Determine the (x, y) coordinate at the center of the cell enclosing the given text.  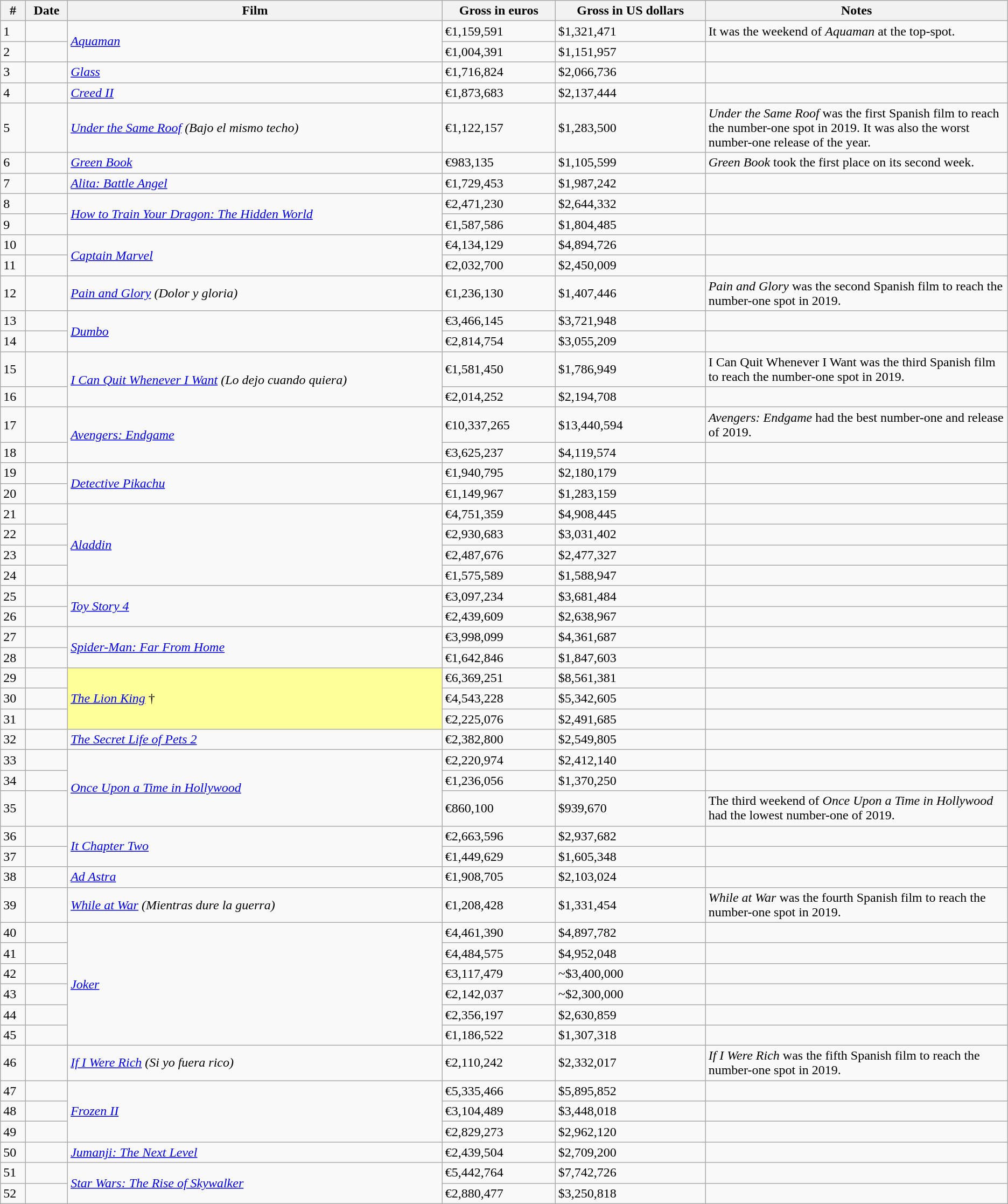
€2,880,477 (499, 1193)
€1,236,056 (499, 781)
Jumanji: The Next Level (255, 1152)
$3,250,818 (630, 1193)
Film (255, 11)
€1,208,428 (499, 905)
44 (13, 1014)
41 (13, 953)
$2,630,859 (630, 1014)
$8,561,381 (630, 678)
Gross in US dollars (630, 11)
€2,110,242 (499, 1063)
€4,543,228 (499, 699)
Avengers: Endgame (255, 435)
How to Train Your Dragon: The Hidden World (255, 214)
51 (13, 1173)
$1,307,318 (630, 1035)
42 (13, 973)
38 (13, 877)
While at War (Mientras dure la guerra) (255, 905)
$2,477,327 (630, 555)
47 (13, 1091)
Pain and Glory (Dolor y gloria) (255, 293)
37 (13, 857)
$2,412,140 (630, 760)
€3,117,479 (499, 973)
$1,283,500 (630, 128)
12 (13, 293)
$1,321,471 (630, 31)
49 (13, 1132)
7 (13, 183)
35 (13, 808)
$4,897,782 (630, 932)
Detective Pikachu (255, 483)
$13,440,594 (630, 424)
€3,104,489 (499, 1111)
€2,220,974 (499, 760)
€2,487,676 (499, 555)
$1,987,242 (630, 183)
33 (13, 760)
€4,484,575 (499, 953)
$5,342,605 (630, 699)
$1,283,159 (630, 493)
3 (13, 72)
$2,450,009 (630, 265)
$1,786,949 (630, 370)
€5,442,764 (499, 1173)
€3,998,099 (499, 637)
18 (13, 453)
€2,814,754 (499, 342)
€1,581,450 (499, 370)
€1,236,130 (499, 293)
$1,370,250 (630, 781)
Green Book (255, 163)
€3,625,237 (499, 453)
€4,751,359 (499, 514)
€2,382,800 (499, 740)
50 (13, 1152)
The Lion King † (255, 699)
€2,439,504 (499, 1152)
Joker (255, 984)
€5,335,466 (499, 1091)
9 (13, 224)
25 (13, 596)
28 (13, 658)
$1,151,957 (630, 52)
46 (13, 1063)
The third weekend of Once Upon a Time in Hollywood had the lowest number-one of 2019. (856, 808)
$4,894,726 (630, 245)
1 (13, 31)
$1,605,348 (630, 857)
$2,066,736 (630, 72)
$7,742,726 (630, 1173)
€2,356,197 (499, 1014)
$3,681,484 (630, 596)
Star Wars: The Rise of Skywalker (255, 1183)
$1,588,947 (630, 575)
8 (13, 204)
€1,122,157 (499, 128)
€2,142,037 (499, 994)
52 (13, 1193)
13 (13, 321)
31 (13, 719)
Avengers: Endgame had the best number-one and release of 2019. (856, 424)
$2,103,024 (630, 877)
$1,105,599 (630, 163)
€983,135 (499, 163)
22 (13, 534)
$2,332,017 (630, 1063)
30 (13, 699)
€1,004,391 (499, 52)
$939,670 (630, 808)
$4,119,574 (630, 453)
10 (13, 245)
36 (13, 836)
Once Upon a Time in Hollywood (255, 788)
€10,337,265 (499, 424)
The Secret Life of Pets 2 (255, 740)
€3,466,145 (499, 321)
Notes (856, 11)
If I Were Rich was the fifth Spanish film to reach the number-one spot in 2019. (856, 1063)
$3,448,018 (630, 1111)
$4,952,048 (630, 953)
$3,031,402 (630, 534)
€1,873,683 (499, 93)
$2,549,805 (630, 740)
$4,361,687 (630, 637)
# (13, 11)
Pain and Glory was the second Spanish film to reach the number-one spot in 2019. (856, 293)
$3,055,209 (630, 342)
39 (13, 905)
It was the weekend of Aquaman at the top-spot. (856, 31)
2 (13, 52)
Frozen II (255, 1111)
4 (13, 93)
Toy Story 4 (255, 606)
Under the Same Roof (Bajo el mismo techo) (255, 128)
€6,369,251 (499, 678)
€1,149,967 (499, 493)
€1,186,522 (499, 1035)
43 (13, 994)
Creed II (255, 93)
17 (13, 424)
34 (13, 781)
Under the Same Roof was the first Spanish film to reach the number-one spot in 2019. It was also the worst number-one release of the year. (856, 128)
$2,491,685 (630, 719)
$2,137,444 (630, 93)
26 (13, 616)
I Can Quit Whenever I Want (Lo dejo cuando quiera) (255, 379)
€3,097,234 (499, 596)
20 (13, 493)
Green Book took the first place on its second week. (856, 163)
$2,180,179 (630, 473)
€4,134,129 (499, 245)
€1,642,846 (499, 658)
€2,014,252 (499, 397)
19 (13, 473)
$2,962,120 (630, 1132)
€860,100 (499, 808)
€2,032,700 (499, 265)
$5,895,852 (630, 1091)
27 (13, 637)
5 (13, 128)
€1,159,591 (499, 31)
Gross in euros (499, 11)
$2,194,708 (630, 397)
I Can Quit Whenever I Want was the third Spanish film to reach the number-one spot in 2019. (856, 370)
Aladdin (255, 545)
24 (13, 575)
If I Were Rich (Si yo fuera rico) (255, 1063)
~$2,300,000 (630, 994)
$1,407,446 (630, 293)
It Chapter Two (255, 846)
€1,575,589 (499, 575)
Aquaman (255, 41)
€2,663,596 (499, 836)
€2,225,076 (499, 719)
16 (13, 397)
€2,829,273 (499, 1132)
40 (13, 932)
€2,439,609 (499, 616)
$3,721,948 (630, 321)
€1,940,795 (499, 473)
21 (13, 514)
$2,638,967 (630, 616)
€1,908,705 (499, 877)
45 (13, 1035)
While at War was the fourth Spanish film to reach the number-one spot in 2019. (856, 905)
€4,461,390 (499, 932)
$1,804,485 (630, 224)
€2,471,230 (499, 204)
$1,331,454 (630, 905)
32 (13, 740)
$4,908,445 (630, 514)
29 (13, 678)
€1,716,824 (499, 72)
Alita: Battle Angel (255, 183)
Captain Marvel (255, 255)
€2,930,683 (499, 534)
€1,449,629 (499, 857)
15 (13, 370)
Glass (255, 72)
$2,644,332 (630, 204)
$1,847,603 (630, 658)
48 (13, 1111)
11 (13, 265)
€1,587,586 (499, 224)
23 (13, 555)
$2,709,200 (630, 1152)
Dumbo (255, 331)
€1,729,453 (499, 183)
$2,937,682 (630, 836)
6 (13, 163)
14 (13, 342)
Ad Astra (255, 877)
~$3,400,000 (630, 973)
Date (46, 11)
Spider-Man: Far From Home (255, 647)
